Pinpoint the cell where the given text exists, returning its (x, y) midpoint coordinate. 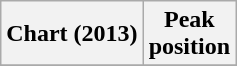
Peakposition (189, 34)
Chart (2013) (72, 34)
